Locate the cell with the specified text and output its [X, Y] center coordinate. 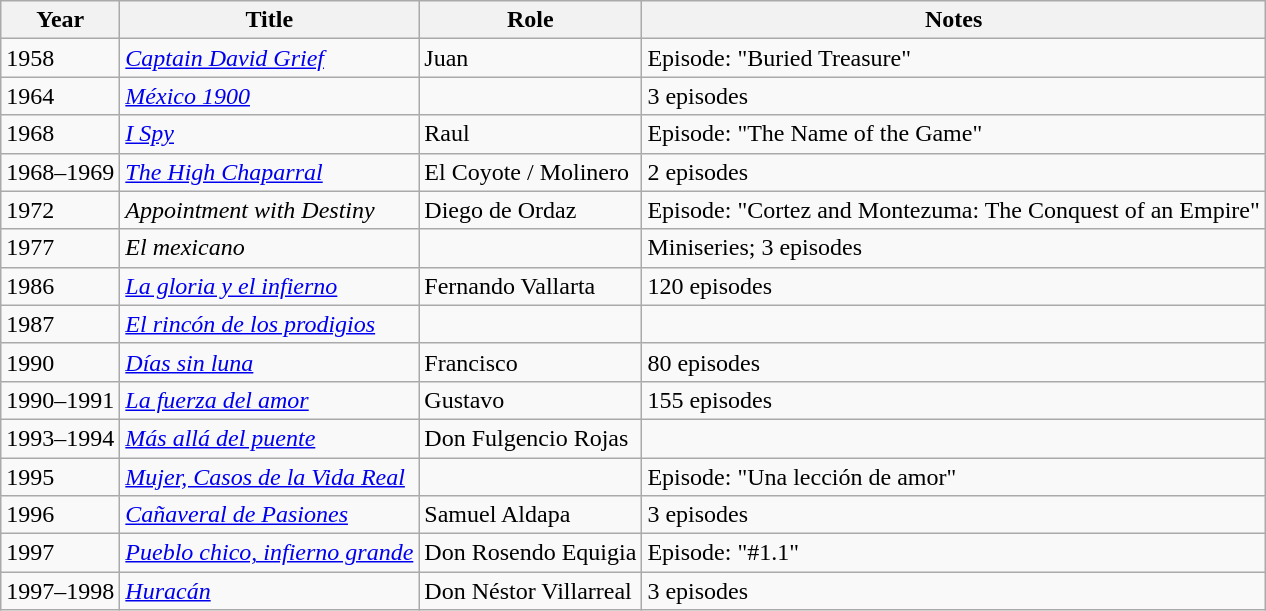
1990–1991 [60, 400]
155 episodes [954, 400]
Captain David Grief [270, 58]
Gustavo [530, 400]
Role [530, 20]
Title [270, 20]
2 episodes [954, 172]
La gloria y el infierno [270, 286]
Más allá del puente [270, 438]
La fuerza del amor [270, 400]
Episode: "Buried Treasure" [954, 58]
El mexicano [270, 248]
120 episodes [954, 286]
Don Rosendo Equigia [530, 553]
Miniseries; 3 episodes [954, 248]
1964 [60, 96]
Episode: "The Name of the Game" [954, 134]
The High Chaparral [270, 172]
80 episodes [954, 362]
Cañaveral de Pasiones [270, 515]
El Coyote / Molinero [530, 172]
Diego de Ordaz [530, 210]
Fernando Vallarta [530, 286]
1987 [60, 324]
1993–1994 [60, 438]
Raul [530, 134]
Huracán [270, 591]
1997 [60, 553]
México 1900 [270, 96]
I Spy [270, 134]
Year [60, 20]
1996 [60, 515]
Juan [530, 58]
1968–1969 [60, 172]
1958 [60, 58]
1972 [60, 210]
Pueblo chico, infierno grande [270, 553]
Don Néstor Villarreal [530, 591]
Mujer, Casos de la Vida Real [270, 477]
Episode: "Una lección de amor" [954, 477]
El rincón de los prodigios [270, 324]
1968 [60, 134]
Notes [954, 20]
Episode: "#1.1" [954, 553]
1995 [60, 477]
Appointment with Destiny [270, 210]
1977 [60, 248]
1997–1998 [60, 591]
Días sin luna [270, 362]
Don Fulgencio Rojas [530, 438]
1986 [60, 286]
Episode: "Cortez and Montezuma: The Conquest of an Empire" [954, 210]
Samuel Aldapa [530, 515]
Francisco [530, 362]
1990 [60, 362]
